Determine the (x, y) coordinate at the center of the cell enclosing the given text.  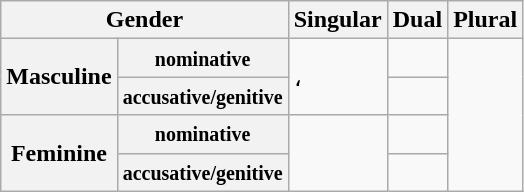
Masculine (59, 77)
Dual (417, 20)
، (338, 77)
Singular (338, 20)
Gender (144, 20)
Feminine (59, 153)
Plural (486, 20)
